Output the [X, Y] coordinate of the center of the cell containing the given text.  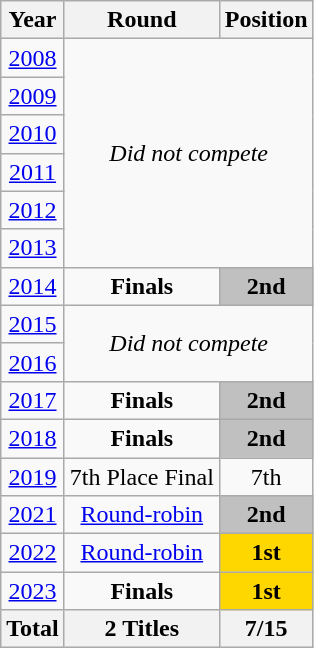
Position [266, 20]
2021 [33, 515]
2 Titles [142, 629]
2014 [33, 286]
2019 [33, 477]
2022 [33, 553]
2017 [33, 400]
Round [142, 20]
7th [266, 477]
Year [33, 20]
2010 [33, 134]
2013 [33, 248]
7/15 [266, 629]
2016 [33, 362]
2011 [33, 172]
2012 [33, 210]
7th Place Final [142, 477]
Total [33, 629]
2015 [33, 324]
2023 [33, 591]
2018 [33, 438]
2009 [33, 96]
2008 [33, 58]
